Search for the cell housing the specified text and yield its [X, Y] center coordinate. 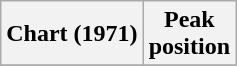
Chart (1971) [72, 34]
Peak position [189, 34]
